Detect which cell encompasses the target text, then output its (x, y) center coordinate. 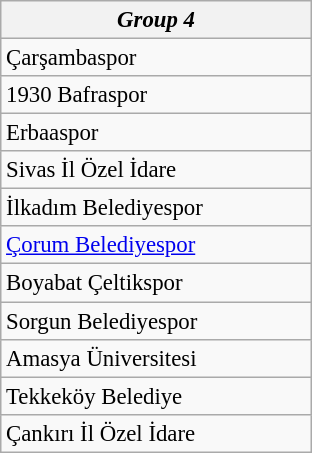
Çorum Belediyespor (156, 245)
1930 Bafraspor (156, 95)
Tekkeköy Belediye (156, 396)
Boyabat Çeltikspor (156, 283)
Sorgun Belediyespor (156, 321)
Amasya Üniversitesi (156, 358)
İlkadım Belediyespor (156, 208)
Sivas İl Özel İdare (156, 170)
Çankırı İl Özel İdare (156, 433)
Erbaaspor (156, 133)
Group 4 (156, 20)
Çarşambaspor (156, 58)
